Identify which cell holds the provided text, then report its [x, y] central coordinate. 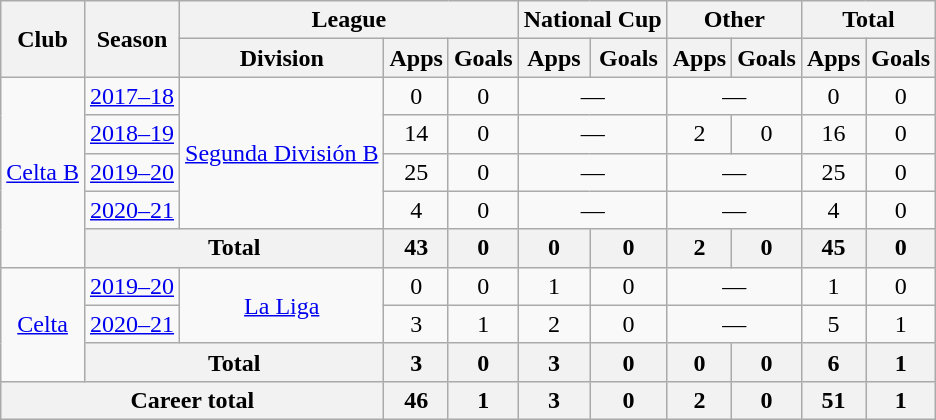
46 [416, 400]
Segunda División B [282, 153]
2018–19 [132, 134]
Celta B [43, 172]
Division [282, 58]
League [350, 20]
43 [416, 248]
Club [43, 39]
51 [833, 400]
5 [833, 324]
16 [833, 134]
Season [132, 39]
National Cup [592, 20]
Other [734, 20]
2017–18 [132, 96]
6 [833, 362]
45 [833, 248]
Celta [43, 324]
La Liga [282, 305]
14 [416, 134]
Career total [192, 400]
